Scan for the cell matching the given text and deliver its [x, y] coordinate at center. 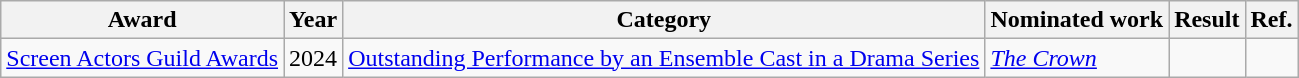
Year [314, 20]
Screen Actors Guild Awards [142, 58]
Award [142, 20]
Outstanding Performance by an Ensemble Cast in a Drama Series [664, 58]
Category [664, 20]
The Crown [1077, 58]
Nominated work [1077, 20]
2024 [314, 58]
Result [1207, 20]
Ref. [1272, 20]
